Capture the cell that displays the provided text and extract its (X, Y) central coordinate. 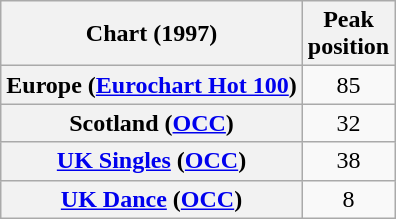
Scotland (OCC) (152, 123)
85 (348, 85)
Europe (Eurochart Hot 100) (152, 85)
38 (348, 161)
Chart (1997) (152, 34)
8 (348, 199)
UK Singles (OCC) (152, 161)
UK Dance (OCC) (152, 199)
32 (348, 123)
Peakposition (348, 34)
